Scan for the cell matching the given text and deliver its [X, Y] coordinate at center. 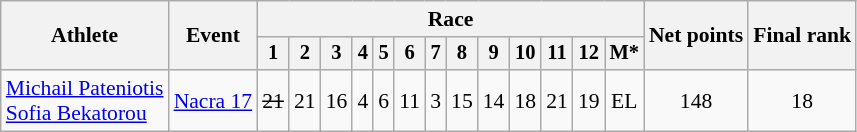
15 [462, 100]
M* [624, 54]
Final rank [802, 36]
1 [273, 54]
Race [450, 19]
Athlete [85, 36]
14 [494, 100]
10 [525, 54]
EL [624, 100]
Nacra 17 [214, 100]
12 [589, 54]
Event [214, 36]
148 [696, 100]
9 [494, 54]
Net points [696, 36]
7 [436, 54]
Michail PateniotisSofia Bekatorou [85, 100]
5 [384, 54]
2 [305, 54]
8 [462, 54]
19 [589, 100]
16 [337, 100]
